Return [x, y] of the center of cell containing provided text 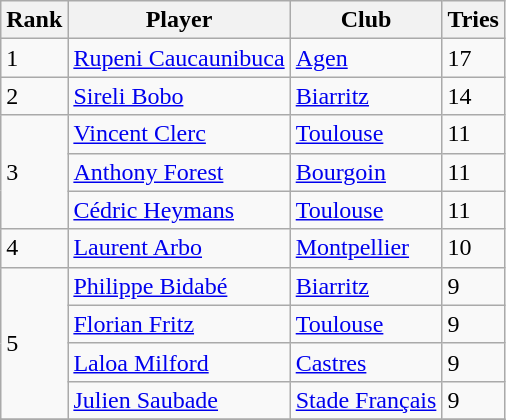
17 [474, 58]
Laurent Arbo [179, 248]
Club [366, 20]
Florian Fritz [179, 324]
14 [474, 96]
Castres [366, 362]
Cédric Heymans [179, 210]
Sireli Bobo [179, 96]
Rank [34, 20]
3 [34, 172]
Bourgoin [366, 172]
Stade Français [366, 400]
Rupeni Caucaunibuca [179, 58]
5 [34, 343]
Agen [366, 58]
Philippe Bidabé [179, 286]
Anthony Forest [179, 172]
Montpellier [366, 248]
Laloa Milford [179, 362]
Player [179, 20]
2 [34, 96]
Tries [474, 20]
Julien Saubade [179, 400]
10 [474, 248]
1 [34, 58]
4 [34, 248]
Vincent Clerc [179, 134]
